Scan for the cell matching the given text and deliver its [X, Y] coordinate at center. 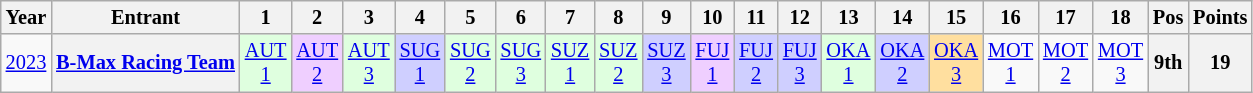
SUG2 [470, 63]
SUG1 [420, 63]
11 [756, 17]
AUT1 [266, 63]
Year [26, 17]
2023 [26, 63]
12 [800, 17]
15 [956, 17]
OKA1 [849, 63]
14 [902, 17]
19 [1220, 63]
Pos [1168, 17]
OKA3 [956, 63]
FUJ2 [756, 63]
6 [521, 17]
7 [570, 17]
4 [420, 17]
Entrant [146, 17]
SUZ1 [570, 63]
16 [1010, 17]
FUJ1 [713, 63]
3 [369, 17]
AUT3 [369, 63]
Points [1220, 17]
1 [266, 17]
9th [1168, 63]
MOT1 [1010, 63]
13 [849, 17]
FUJ3 [800, 63]
B-Max Racing Team [146, 63]
OKA2 [902, 63]
2 [317, 17]
10 [713, 17]
MOT2 [1066, 63]
SUZ3 [666, 63]
8 [618, 17]
SUG3 [521, 63]
SUZ2 [618, 63]
MOT3 [1120, 63]
17 [1066, 17]
AUT2 [317, 63]
18 [1120, 17]
9 [666, 17]
5 [470, 17]
